Identify which cell holds the provided text, then report its [x, y] central coordinate. 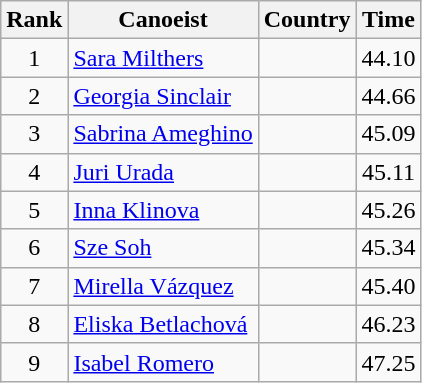
5 [34, 210]
45.11 [388, 172]
44.66 [388, 96]
45.40 [388, 286]
9 [34, 362]
4 [34, 172]
Sze Soh [163, 248]
Time [388, 20]
Isabel Romero [163, 362]
Mirella Vázquez [163, 286]
3 [34, 134]
Sara Milthers [163, 58]
47.25 [388, 362]
8 [34, 324]
Juri Urada [163, 172]
Eliska Betlachová [163, 324]
46.23 [388, 324]
45.26 [388, 210]
6 [34, 248]
Rank [34, 20]
45.09 [388, 134]
45.34 [388, 248]
2 [34, 96]
7 [34, 286]
Sabrina Ameghino [163, 134]
1 [34, 58]
Inna Klinova [163, 210]
44.10 [388, 58]
Canoeist [163, 20]
Georgia Sinclair [163, 96]
Country [307, 20]
